From the cell containing the given text, extract its center point as (X, Y) coordinate. 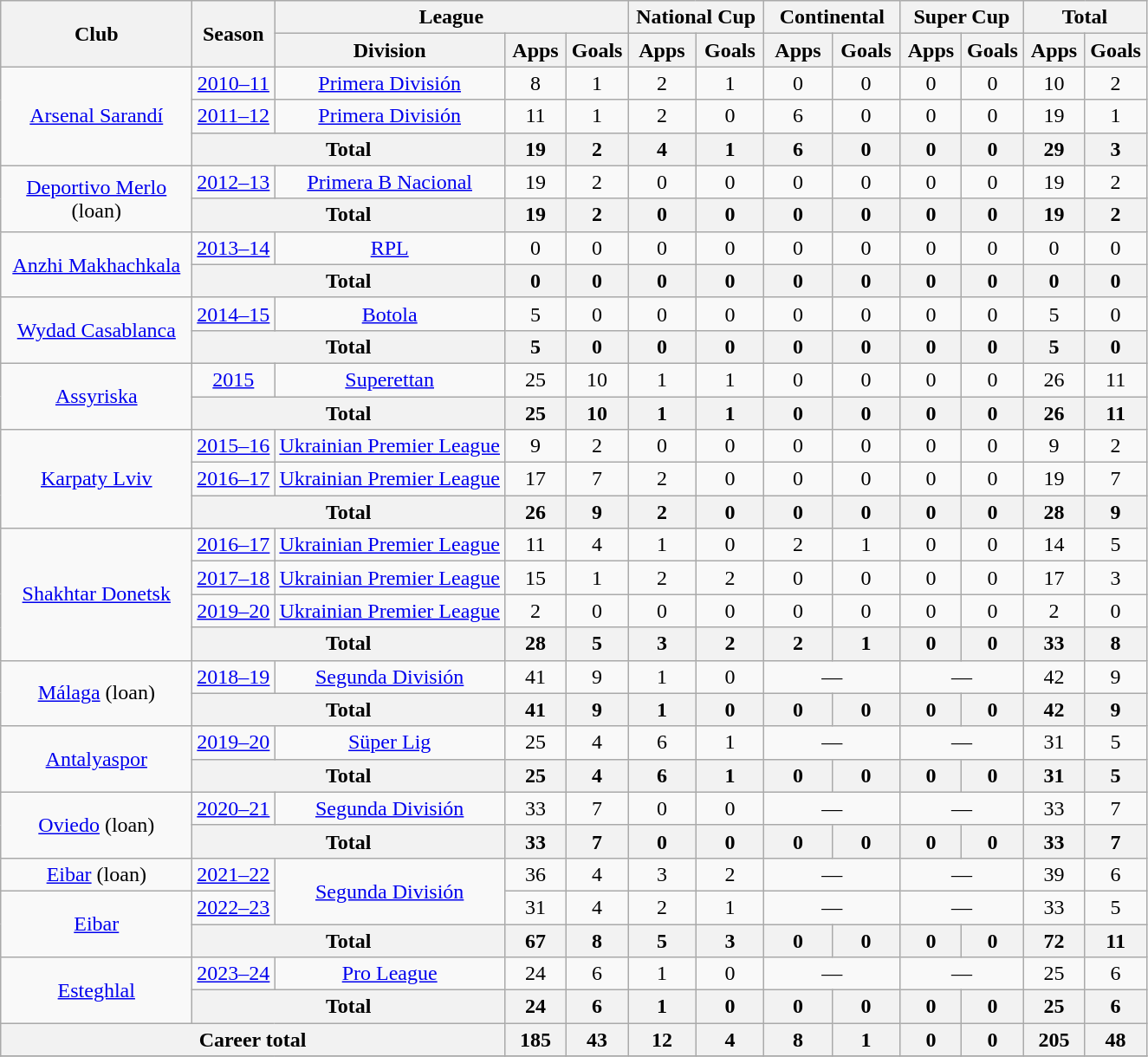
29 (1054, 149)
Eibar (loan) (97, 874)
Arsenal Sarandí (97, 116)
Continental (832, 17)
2015 (234, 379)
Primera B Nacional (390, 182)
2020–21 (234, 808)
Anzhi Makhachkala (97, 264)
Shakhtar Donetsk (97, 594)
2012–13 (234, 182)
National Cup (697, 17)
Division (390, 50)
Super Cup (962, 17)
Botola (390, 314)
185 (535, 1040)
2014–15 (234, 314)
2018–19 (234, 677)
League (451, 17)
43 (598, 1040)
Career total (253, 1040)
Deportivo Merlo (loan) (97, 198)
15 (535, 578)
2022–23 (234, 907)
2021–22 (234, 874)
2013–14 (234, 248)
14 (1054, 545)
72 (1054, 940)
Süper Lig (390, 742)
2015–16 (234, 446)
2023–24 (234, 974)
12 (662, 1040)
Esteghlal (97, 990)
36 (535, 874)
2011–12 (234, 116)
Assyriska (97, 396)
Wydad Casablanca (97, 330)
Season (234, 34)
Eibar (97, 924)
Málaga (loan) (97, 693)
2017–18 (234, 578)
Superettan (390, 379)
Karpaty Lviv (97, 479)
RPL (390, 248)
Pro League (390, 974)
Oviedo (loan) (97, 825)
39 (1054, 874)
Antalyaspor (97, 759)
48 (1116, 1040)
Club (97, 34)
67 (535, 940)
2010–11 (234, 83)
205 (1054, 1040)
